Detect which cell encompasses the target text, then output its (x, y) center coordinate. 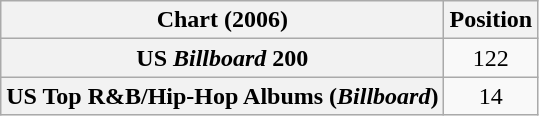
US Top R&B/Hip-Hop Albums (Billboard) (222, 96)
14 (491, 96)
US Billboard 200 (222, 58)
Chart (2006) (222, 20)
122 (491, 58)
Position (491, 20)
